Capture the cell that displays the provided text and extract its (X, Y) central coordinate. 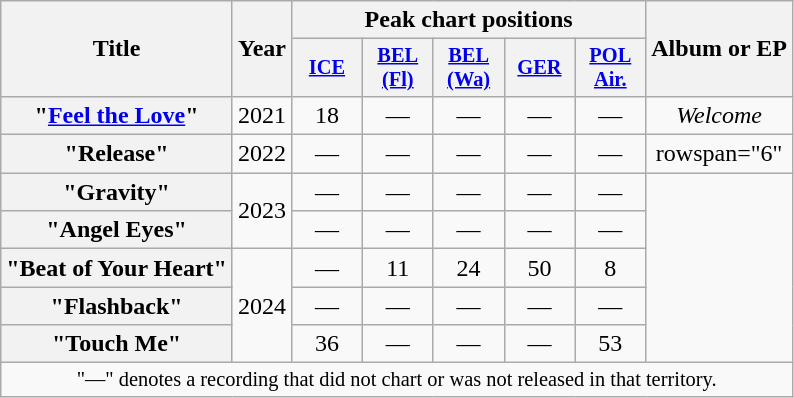
"Touch Me" (117, 344)
rowspan="6" (720, 154)
"Gravity" (117, 192)
8 (610, 268)
"Angel Eyes" (117, 230)
2024 (262, 306)
"Feel the Love" (117, 115)
2023 (262, 211)
11 (398, 268)
BEL(Wa) (468, 68)
"Release" (117, 154)
Peak chart positions (468, 20)
"Beat of Your Heart" (117, 268)
Year (262, 49)
2022 (262, 154)
"Flashback" (117, 306)
BEL(Fl) (398, 68)
24 (468, 268)
Welcome (720, 115)
"—" denotes a recording that did not chart or was not released in that territory. (397, 380)
18 (326, 115)
GER (540, 68)
ICE (326, 68)
POLAir. (610, 68)
2021 (262, 115)
Album or EP (720, 49)
50 (540, 268)
36 (326, 344)
53 (610, 344)
Title (117, 49)
